Output the [X, Y] coordinate of the center of the cell containing the given text.  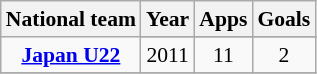
2011 [168, 55]
11 [223, 55]
2 [284, 55]
National team [71, 19]
Apps [223, 19]
Year [168, 19]
Japan U22 [71, 55]
Goals [284, 19]
